For the text-containing cell, return its midpoint in [X, Y] coordinate format. 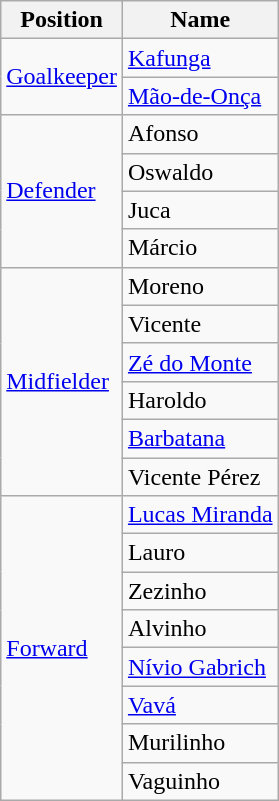
Alvinho [200, 629]
Oswaldo [200, 172]
Lucas Miranda [200, 515]
Defender [62, 191]
Afonso [200, 134]
Vaguinho [200, 781]
Márcio [200, 248]
Moreno [200, 286]
Vicente Pérez [200, 477]
Midfielder [62, 381]
Forward [62, 648]
Barbatana [200, 438]
Nívio Gabrich [200, 667]
Murilinho [200, 743]
Mão-de-Onça [200, 96]
Goalkeeper [62, 77]
Haroldo [200, 400]
Vavá [200, 705]
Juca [200, 210]
Zezinho [200, 591]
Zé do Monte [200, 362]
Kafunga [200, 58]
Name [200, 20]
Vicente [200, 324]
Position [62, 20]
Lauro [200, 553]
